Provide the [X, Y] coordinate of the cell's center where the given text is located.  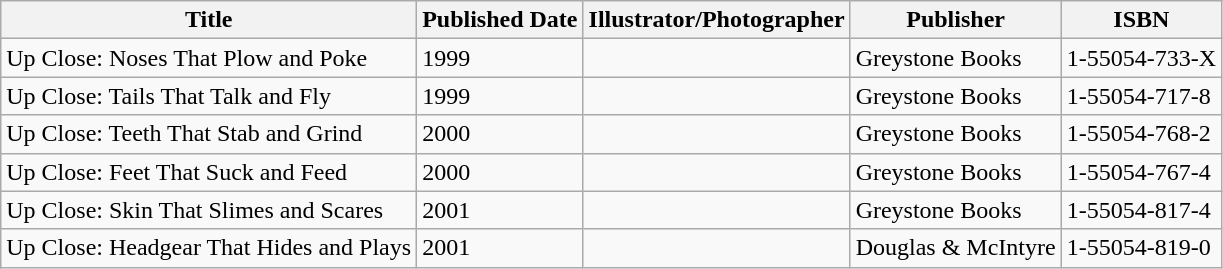
1-55054-817-4 [1141, 210]
Up Close: Feet That Suck and Feed [209, 172]
Publisher [956, 20]
1-55054-819-0 [1141, 248]
Up Close: Noses That Plow and Poke [209, 58]
Up Close: Skin That Slimes and Scares [209, 210]
Up Close: Tails That Talk and Fly [209, 96]
Up Close: Headgear That Hides and Plays [209, 248]
1-55054-717-8 [1141, 96]
1-55054-768-2 [1141, 134]
Up Close: Teeth That Stab and Grind [209, 134]
1-55054-767-4 [1141, 172]
Published Date [500, 20]
Illustrator/Photographer [716, 20]
1-55054-733-X [1141, 58]
Title [209, 20]
ISBN [1141, 20]
Douglas & McIntyre [956, 248]
